Find where the given text appears and provide that cell's center as (X, Y) coordinate. 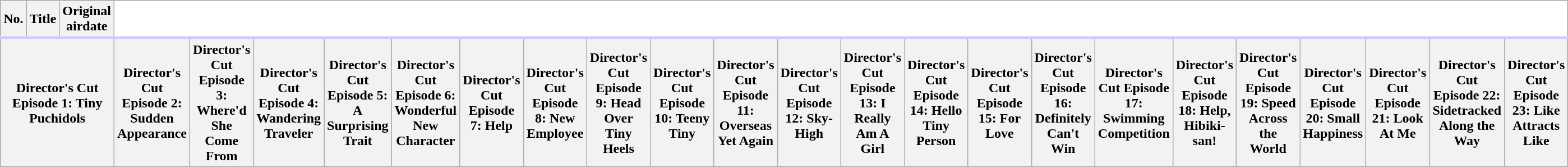
Title (43, 19)
Director's Cut Episode 21: Look At Me (1398, 102)
Director's Cut Episode 15: For Love (999, 102)
Director's Cut Episode 20: Small Happiness (1333, 102)
Director's Cut Episode 13: I Really Am A Girl (873, 102)
Director's Cut Episode 7: Help (491, 102)
Director's Cut Episode 2: Sudden Appearance (153, 102)
Director's Cut Episode 5: A Surprising Trait (358, 102)
Director's Cut Episode 1: Tiny Puchidols (57, 102)
Director's Cut Episode 10: Teeny Tiny (682, 102)
Original airdate (87, 19)
Director's Cut Episode 4: Wandering Traveler (289, 102)
Director's Cut Episode 6: Wonderful New Character (426, 102)
Director's Cut Episode 8: New Employee (555, 102)
Director's Cut Episode 19: Speed Across the World (1269, 102)
Director's Cut Episode 12: Sky-High (809, 102)
Director's Cut Episode 23: Like Attracts Like (1537, 102)
Director's Cut Episode 22: Sidetracked Along the Way (1467, 102)
No. (13, 19)
Director's Cut Episode 11: Overseas Yet Again (746, 102)
Director's Cut Episode 18: Help, Hibiki-san! (1205, 102)
Director's Cut Episode 17: Swimming Competition (1134, 102)
Director's Cut Episode 14: Hello Tiny Person (937, 102)
Director's Cut Episode 16: Definitely Can't Win (1063, 102)
Director's Cut Episode 3: Where'd She Come From (222, 102)
Director's Cut Episode 9: Head Over Tiny Heels (618, 102)
